Output the (X, Y) coordinate of the center of the cell containing the given text.  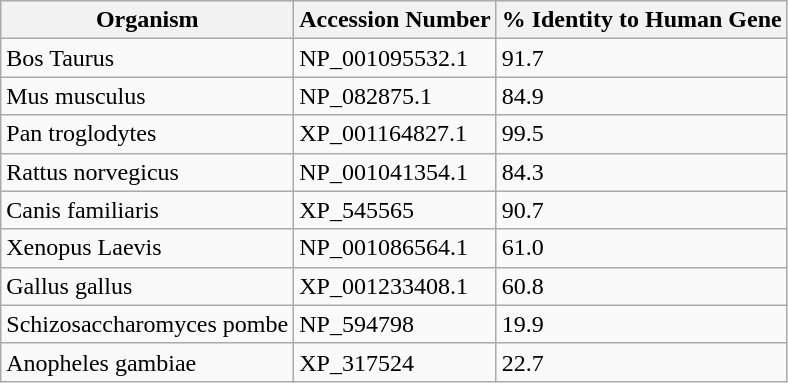
99.5 (642, 134)
Rattus norvegicus (148, 172)
Anopheles gambiae (148, 362)
Organism (148, 20)
Gallus gallus (148, 286)
Xenopus Laevis (148, 248)
% Identity to Human Gene (642, 20)
NP_594798 (395, 324)
Pan troglodytes (148, 134)
90.7 (642, 210)
NP_082875.1 (395, 96)
NP_001095532.1 (395, 58)
XP_001233408.1 (395, 286)
19.9 (642, 324)
84.9 (642, 96)
60.8 (642, 286)
XP_317524 (395, 362)
NP_001086564.1 (395, 248)
Canis familiaris (148, 210)
Mus musculus (148, 96)
Bos Taurus (148, 58)
91.7 (642, 58)
Schizosaccharomyces pombe (148, 324)
22.7 (642, 362)
Accession Number (395, 20)
XP_001164827.1 (395, 134)
XP_545565 (395, 210)
NP_001041354.1 (395, 172)
84.3 (642, 172)
61.0 (642, 248)
